Return the (x, y) coordinate for the center point of the cell that contains the specified text.  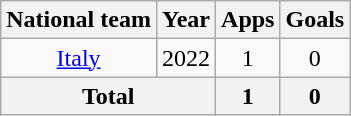
National team (79, 20)
Apps (248, 20)
Total (108, 96)
Goals (315, 20)
2022 (186, 58)
Year (186, 20)
Italy (79, 58)
